Search for the cell housing the specified text and yield its [X, Y] center coordinate. 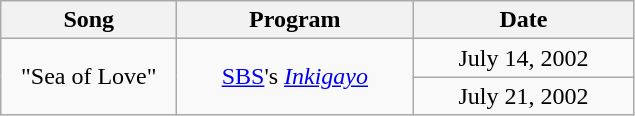
Program [295, 20]
July 14, 2002 [524, 58]
SBS's Inkigayo [295, 77]
"Sea of Love" [89, 77]
Song [89, 20]
July 21, 2002 [524, 96]
Date [524, 20]
